Determine the [x, y] coordinate at the center of the cell enclosing the given text.  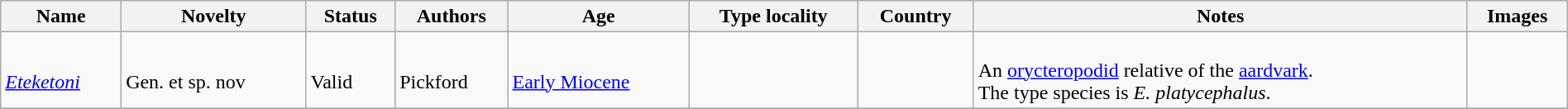
Notes [1221, 17]
Valid [351, 70]
Status [351, 17]
Images [1517, 17]
Early Miocene [599, 70]
Eteketoni [61, 70]
Pickford [452, 70]
Authors [452, 17]
Gen. et sp. nov [213, 70]
An orycteropodid relative of the aardvark. The type species is E. platycephalus. [1221, 70]
Type locality [773, 17]
Name [61, 17]
Country [915, 17]
Novelty [213, 17]
Age [599, 17]
